Return the (X, Y) coordinate for the center point of the cell that contains the specified text.  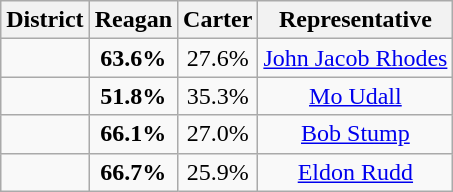
Reagan (133, 20)
27.6% (218, 58)
Mo Udall (356, 96)
John Jacob Rhodes (356, 58)
27.0% (218, 134)
District (45, 20)
63.6% (133, 58)
Eldon Rudd (356, 172)
35.3% (218, 96)
Carter (218, 20)
25.9% (218, 172)
Bob Stump (356, 134)
66.7% (133, 172)
66.1% (133, 134)
Representative (356, 20)
51.8% (133, 96)
